Locate the cell with the specified text and output its (x, y) center coordinate. 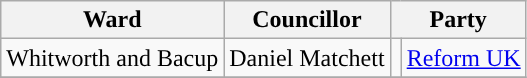
Councillor (307, 20)
Daniel Matchett (307, 58)
Reform UK (464, 58)
Ward (112, 20)
Whitworth and Bacup (112, 58)
Party (458, 20)
